Return the (x, y) coordinate for the center point of the cell that contains the specified text.  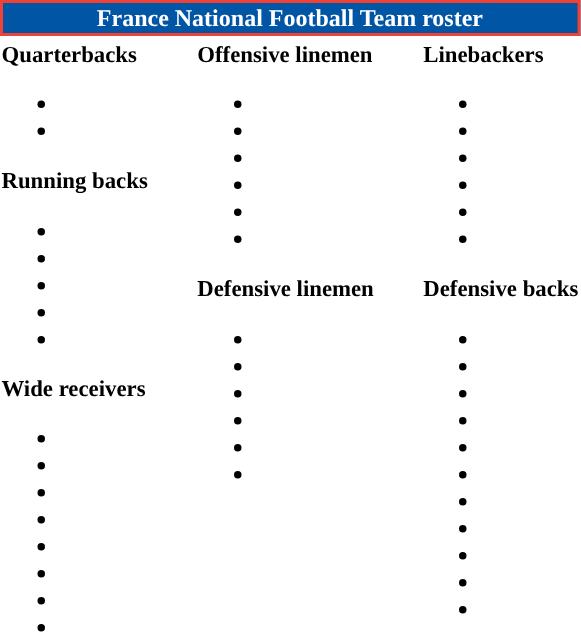
France National Football Team roster (290, 18)
